Pinpoint the cell where the given text exists, returning its [X, Y] midpoint coordinate. 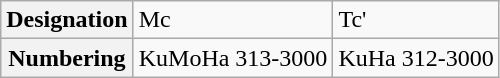
Numbering [67, 58]
Mc [233, 20]
Designation [67, 20]
KuMoHa 313-3000 [233, 58]
Tc' [416, 20]
KuHa 312-3000 [416, 58]
